Search for the cell housing the specified text and yield its [X, Y] center coordinate. 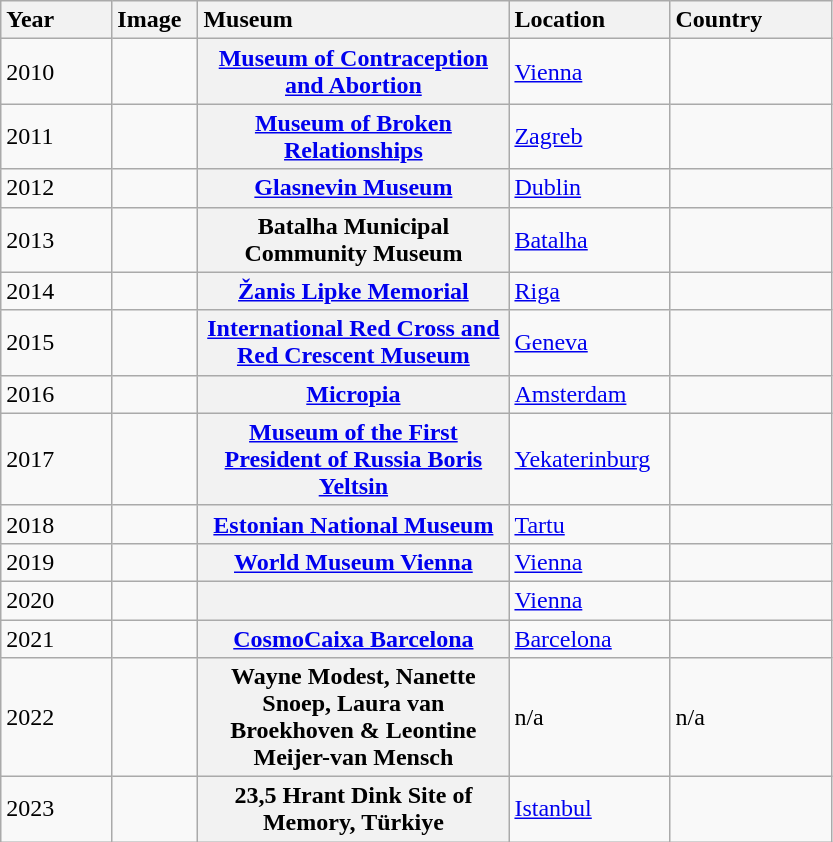
Tartu [590, 524]
Batalha Municipal Community Museum [354, 240]
2012 [56, 188]
World Museum Vienna [354, 562]
Barcelona [590, 639]
Museum of Contraception and Abortion [354, 72]
2021 [56, 639]
2017 [56, 459]
23,5 Hrant Dink Site of Memory, Türkiye [354, 810]
Geneva [590, 342]
Image [155, 20]
Museum of Broken Relationships [354, 136]
2018 [56, 524]
2013 [56, 240]
Istanbul [590, 810]
Micropia [354, 394]
2010 [56, 72]
Museum of the First President of Russia Boris Yeltsin [354, 459]
International Red Cross and Red Crescent Museum [354, 342]
Museum [354, 20]
Location [590, 20]
Zagreb [590, 136]
2014 [56, 291]
2022 [56, 718]
Country [750, 20]
Wayne Modest, Nanette Snoep, Laura van Broekhoven & Leontine Meijer-van Mensch [354, 718]
Dublin [590, 188]
CosmoCaixa Barcelona [354, 639]
2019 [56, 562]
2015 [56, 342]
Riga [590, 291]
Yekaterinburg [590, 459]
Batalha [590, 240]
2023 [56, 810]
Žanis Lipke Memorial [354, 291]
2016 [56, 394]
Year [56, 20]
Glasnevin Museum [354, 188]
Amsterdam [590, 394]
2020 [56, 600]
2011 [56, 136]
Estonian National Museum [354, 524]
